Provide the (X, Y) coordinate of the cell's center where the given text is located.  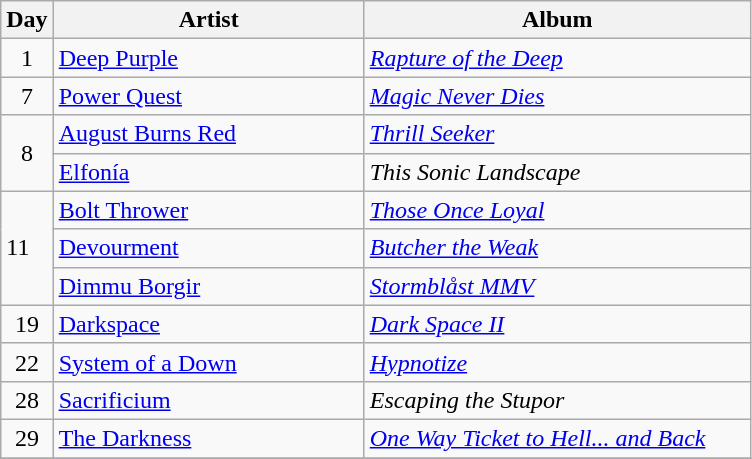
28 (27, 400)
The Darkness (208, 438)
Those Once Loyal (557, 210)
1 (27, 58)
Power Quest (208, 96)
Thrill Seeker (557, 134)
Album (557, 20)
Day (27, 20)
Deep Purple (208, 58)
Devourment (208, 248)
22 (27, 362)
Dimmu Borgir (208, 286)
Magic Never Dies (557, 96)
Bolt Thrower (208, 210)
Darkspace (208, 324)
19 (27, 324)
29 (27, 438)
System of a Down (208, 362)
Artist (208, 20)
Sacrificium (208, 400)
Butcher the Weak (557, 248)
Rapture of the Deep (557, 58)
Hypnotize (557, 362)
7 (27, 96)
Dark Space II (557, 324)
8 (27, 153)
August Burns Red (208, 134)
11 (27, 248)
This Sonic Landscape (557, 172)
One Way Ticket to Hell... and Back (557, 438)
Elfonía (208, 172)
Escaping the Stupor (557, 400)
Stormblåst MMV (557, 286)
